Identify which cell holds the provided text, then report its [X, Y] central coordinate. 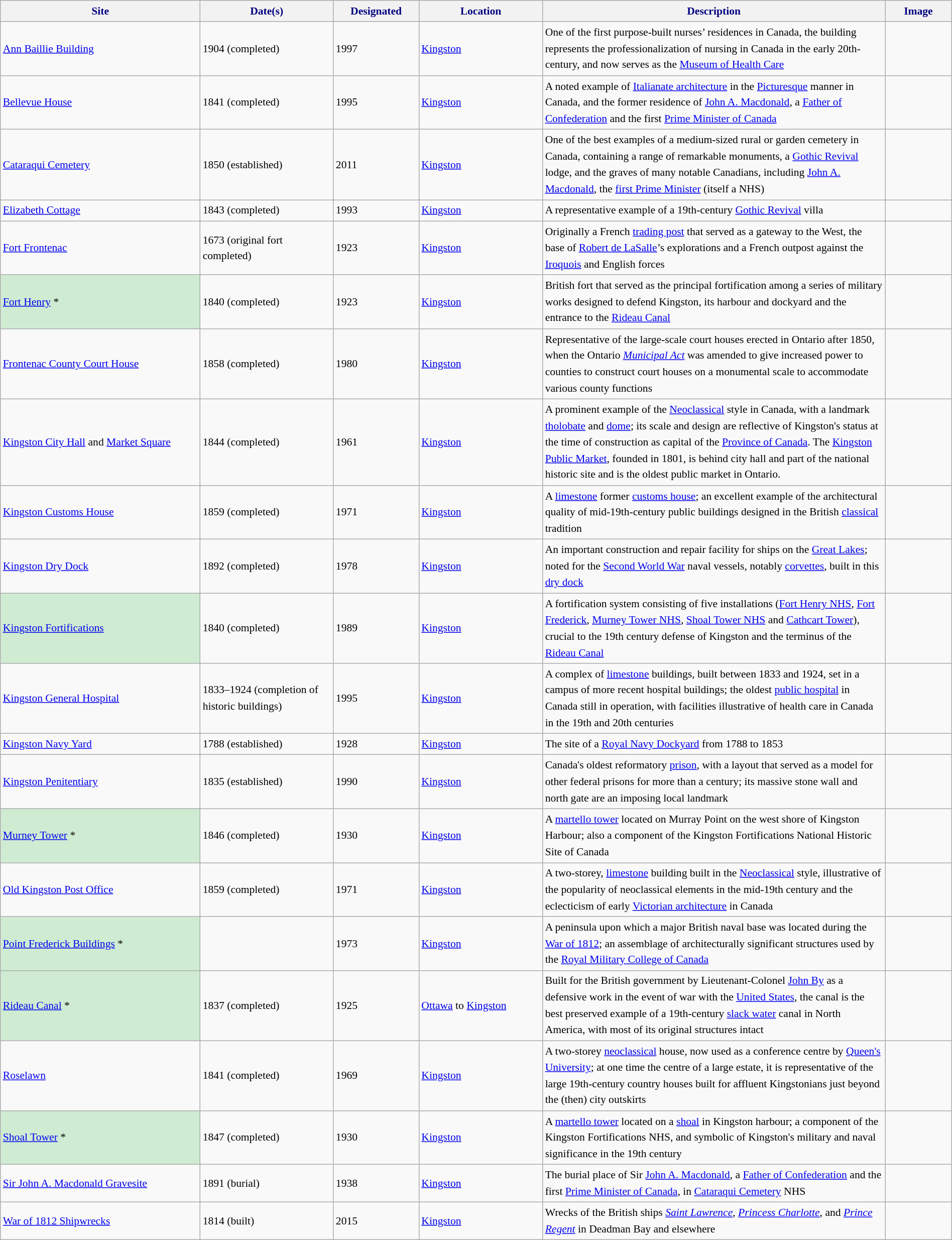
Kingston General Hospital [100, 699]
Image [919, 11]
Site [100, 11]
1891 (burial) [267, 1183]
Cataraqui Cemetery [100, 165]
1997 [376, 49]
Kingston Penitentiary [100, 781]
The burial place of Sir John A. Macdonald, a Father of Confederation and the first Prime Minister of Canada, in Cataraqui Cemetery NHS [714, 1183]
1835 (established) [267, 781]
1673 (original fort completed) [267, 248]
Fort Frontenac [100, 248]
1938 [376, 1183]
2011 [376, 165]
Bellevue House [100, 102]
Kingston Fortifications [100, 628]
Wrecks of the British ships Saint Lawrence, Princess Charlotte, and Prince Regent in Deadman Bay and elsewhere [714, 1221]
Rideau Canal * [100, 1005]
Description [714, 11]
1843 (completed) [267, 211]
1925 [376, 1005]
Designated [376, 11]
1973 [376, 943]
1961 [376, 442]
1990 [376, 781]
Kingston Customs House [100, 512]
Kingston Dry Dock [100, 567]
Ottawa to Kingston [481, 1005]
1814 (built) [267, 1221]
1928 [376, 744]
Kingston City Hall and Market Square [100, 442]
1892 (completed) [267, 567]
1788 (established) [267, 744]
1980 [376, 364]
1969 [376, 1076]
1847 (completed) [267, 1138]
2015 [376, 1221]
1978 [376, 567]
A representative example of a 19th-century Gothic Revival villa [714, 211]
1850 (established) [267, 165]
Sir John A. Macdonald Gravesite [100, 1183]
Location [481, 11]
1989 [376, 628]
The site of a Royal Navy Dockyard from 1788 to 1853 [714, 744]
1858 (completed) [267, 364]
Elizabeth Cottage [100, 211]
Murney Tower * [100, 836]
Ann Baillie Building [100, 49]
1904 (completed) [267, 49]
Roselawn [100, 1076]
1844 (completed) [267, 442]
Old Kingston Post Office [100, 890]
Fort Henry * [100, 302]
Point Frederick Buildings * [100, 943]
Shoal Tower * [100, 1138]
War of 1812 Shipwrecks [100, 1221]
Frontenac County Court House [100, 364]
1833–1924 (completion of historic buildings) [267, 699]
1846 (completed) [267, 836]
1993 [376, 211]
Date(s) [267, 11]
Kingston Navy Yard [100, 744]
1837 (completed) [267, 1005]
